Provide the (x, y) coordinate of the cell's center where the given text is located.  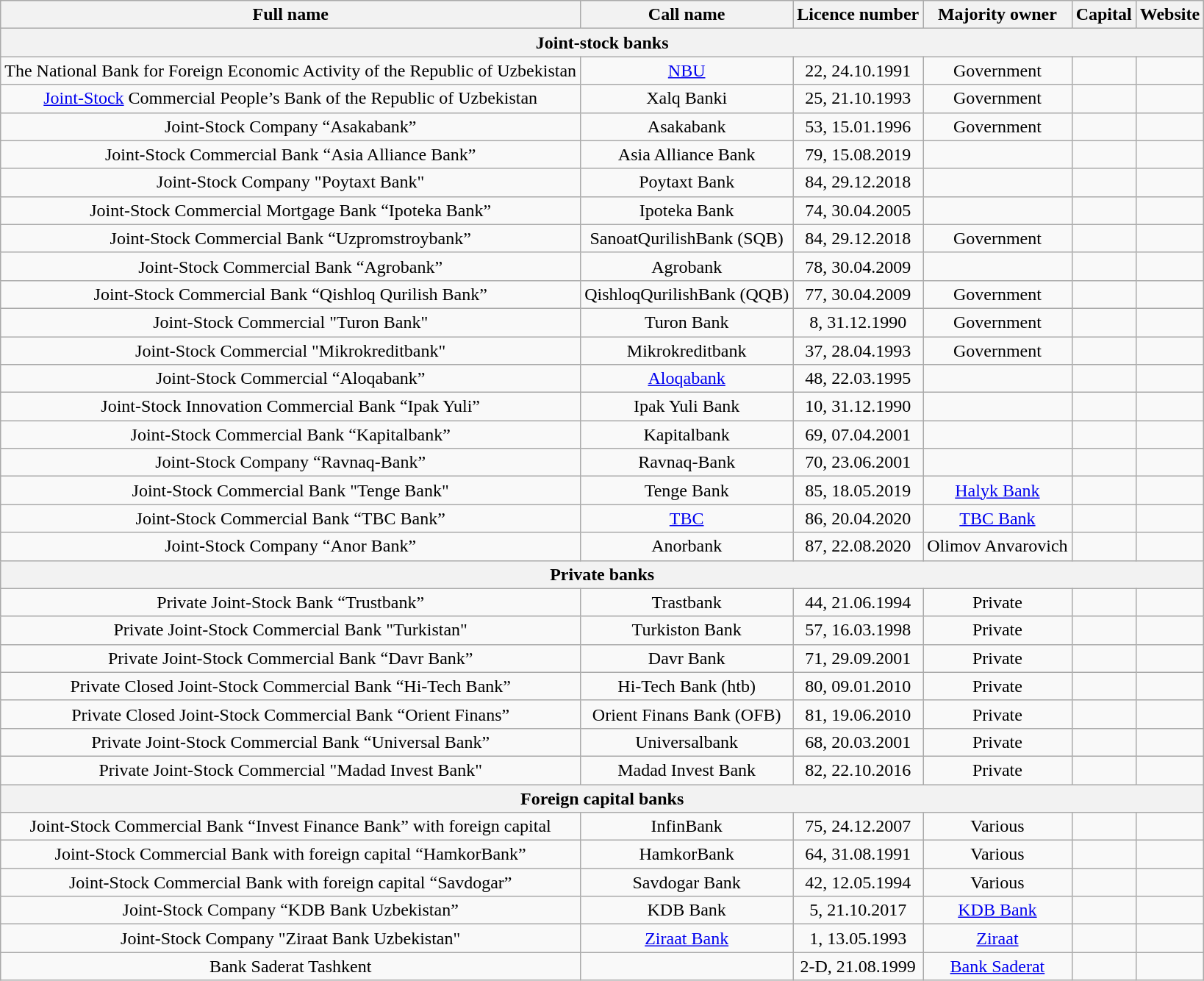
Ipoteka Bank (687, 210)
Joint-Stock Company “KDB Bank Uzbekistan” (291, 910)
Turkiston Bank (687, 630)
Joint-Stock Commercial Bank with foreign capital “HamkorBank” (291, 855)
Madad Invest Bank (687, 770)
Joint-Stock Company “Anor Bank” (291, 546)
Joint-Stock Commercial Bank “Uzpromstroybank” (291, 238)
25, 21.10.1993 (859, 99)
Private Joint-Stock Commercial "Madad Invest Bank" (291, 770)
48, 22.03.1995 (859, 379)
Ipak Yuli Bank (687, 407)
74, 30.04.2005 (859, 210)
Foreign capital banks (603, 798)
Full name (291, 15)
QishloqQurilishBank (QQB) (687, 294)
Private Joint-Stock Commercial Bank “Davr Bank” (291, 658)
TBC (687, 518)
Poytaxt Bank (687, 182)
Orient Finans Bank (OFB) (687, 714)
Joint-Stock Commercial Bank “TBC Bank” (291, 518)
InfinBank (687, 827)
Joint-Stock Commercial "Turon Bank" (291, 322)
Call name (687, 15)
Joint-Stock Commercial Bank “Asia Alliance Bank” (291, 154)
Joint-Stock Commercial Bank "Tenge Bank" (291, 490)
TBC Bank (997, 518)
Tenge Bank (687, 490)
8, 31.12.1990 (859, 322)
78, 30.04.2009 (859, 266)
75, 24.12.2007 (859, 827)
68, 20.03.2001 (859, 742)
Joint-Stock Commercial Mortgage Bank “Ipoteka Bank” (291, 210)
37, 28.04.1993 (859, 351)
Majority owner (997, 15)
44, 21.06.1994 (859, 602)
Trastbank (687, 602)
Joint-Stock Commercial "Mikrokreditbank" (291, 351)
Private Joint-Stock Commercial Bank “Universal Bank” (291, 742)
80, 09.01.2010 (859, 686)
10, 31.12.1990 (859, 407)
Savdogar Bank (687, 882)
Joint-Stock Commercial Bank “Qishloq Qurilish Bank” (291, 294)
Ziraat (997, 938)
85, 18.05.2019 (859, 490)
Agrobank (687, 266)
Joint-Stock Company “Ravnaq-Bank” (291, 463)
Joint-Stock Commercial People’s Bank of the Republic of Uzbekistan (291, 99)
42, 12.05.1994 (859, 882)
Private banks (603, 574)
77, 30.04.2009 (859, 294)
Joint-Stock Company "Ziraat Bank Uzbekistan" (291, 938)
Joint-Stock Commercial Bank “Agrobank” (291, 266)
Joint-Stock Company "Poytaxt Bank" (291, 182)
Turon Bank (687, 322)
Private Closed Joint-Stock Commercial Bank “Hi-Tech Bank” (291, 686)
Kapitalbank (687, 435)
71, 29.09.2001 (859, 658)
69, 07.04.2001 (859, 435)
HamkorBank (687, 855)
87, 22.08.2020 (859, 546)
Xalq Banki (687, 99)
Asia Alliance Bank (687, 154)
Joint-Stock Commercial Bank “Invest Finance Bank” with foreign capital (291, 827)
70, 23.06.2001 (859, 463)
Joint-Stock Commercial Bank “Kapitalbank” (291, 435)
Joint-Stock Company “Asakabank” (291, 126)
Bank Saderat Tashkent (291, 966)
Davr Bank (687, 658)
The National Bank for Foreign Economic Activity of the Republic of Uzbekistan (291, 71)
Private Closed Joint-Stock Commercial Bank “Orient Finans” (291, 714)
Joint-Stock Commercial Bank with foreign capital “Savdogar” (291, 882)
81, 19.06.2010 (859, 714)
Olimov Anvarovich (997, 546)
NBU (687, 71)
Capital (1104, 15)
Website (1169, 15)
Private Joint-Stock Commercial Bank "Turkistan" (291, 630)
Aloqabank (687, 379)
Ziraat Bank (687, 938)
Ravnaq-Bank (687, 463)
79, 15.08.2019 (859, 154)
SanoatQurilishBank (SQB) (687, 238)
Anorbank (687, 546)
Private Joint-Stock Bank “Trustbank” (291, 602)
57, 16.03.1998 (859, 630)
1, 13.05.1993 (859, 938)
Halyk Bank (997, 490)
Bank Saderat (997, 966)
Joint-stock banks (603, 43)
Universalbank (687, 742)
Licence number (859, 15)
2-D, 21.08.1999 (859, 966)
86, 20.04.2020 (859, 518)
Hi-Tech Bank (htb) (687, 686)
5, 21.10.2017 (859, 910)
Asakabank (687, 126)
82, 22.10.2016 (859, 770)
Joint-Stock Innovation Commercial Bank “Ipak Yuli” (291, 407)
Mikrokreditbank (687, 351)
53, 15.01.1996 (859, 126)
Joint-Stock Commercial “Aloqabank” (291, 379)
64, 31.08.1991 (859, 855)
22, 24.10.1991 (859, 71)
